Find where the given text appears and provide that cell's center as [X, Y] coordinate. 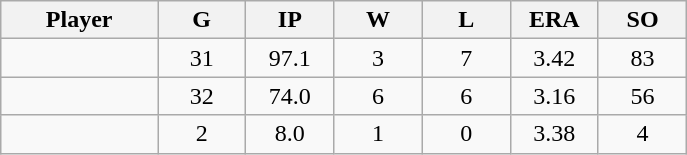
2 [202, 134]
3.42 [554, 58]
7 [466, 58]
Player [80, 20]
97.1 [290, 58]
74.0 [290, 96]
SO [642, 20]
3.16 [554, 96]
IP [290, 20]
8.0 [290, 134]
4 [642, 134]
L [466, 20]
3.38 [554, 134]
W [378, 20]
ERA [554, 20]
G [202, 20]
3 [378, 58]
1 [378, 134]
56 [642, 96]
0 [466, 134]
31 [202, 58]
32 [202, 96]
83 [642, 58]
